Identify which cell holds the provided text, then report its (x, y) central coordinate. 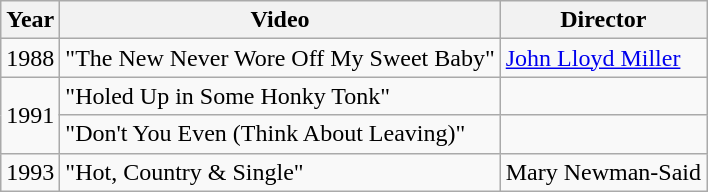
"Hot, Country & Single" (280, 172)
1991 (30, 115)
John Lloyd Miller (603, 58)
"Holed Up in Some Honky Tonk" (280, 96)
"The New Never Wore Off My Sweet Baby" (280, 58)
"Don't You Even (Think About Leaving)" (280, 134)
Year (30, 20)
Video (280, 20)
Director (603, 20)
1988 (30, 58)
Mary Newman-Said (603, 172)
1993 (30, 172)
